Identify which cell holds the provided text, then report its [x, y] central coordinate. 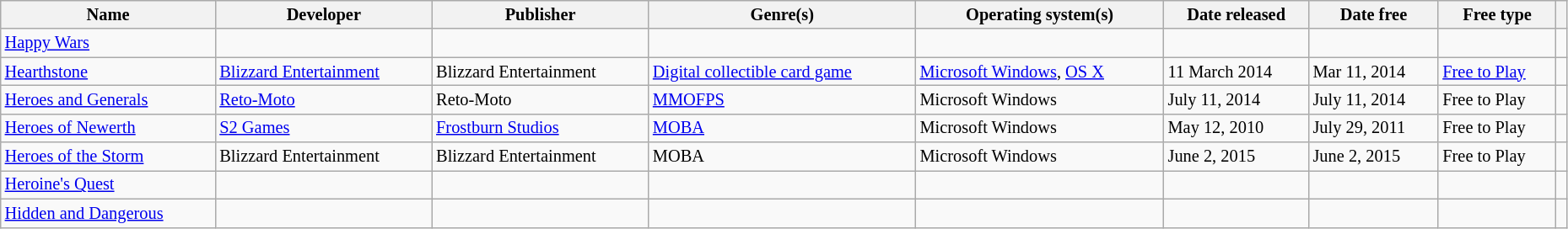
Operating system(s) [1040, 14]
Mar 11, 2014 [1374, 72]
Heroes and Generals [108, 99]
Frostburn Studios [540, 128]
MMOFPS [783, 99]
Heroes of Newerth [108, 128]
Name [108, 14]
11 March 2014 [1237, 72]
Publisher [540, 14]
Heroine's Quest [108, 184]
July 29, 2011 [1374, 128]
Free type [1496, 14]
Hearthstone [108, 72]
May 12, 2010 [1237, 128]
Happy Wars [108, 43]
Date free [1374, 14]
Heroes of the Storm [108, 157]
Digital collectible card game [783, 72]
Genre(s) [783, 14]
Developer [324, 14]
Microsoft Windows, OS X [1040, 72]
Hidden and Dangerous [108, 213]
Date released [1237, 14]
S2 Games [324, 128]
